Search for the cell housing the specified text and yield its (X, Y) center coordinate. 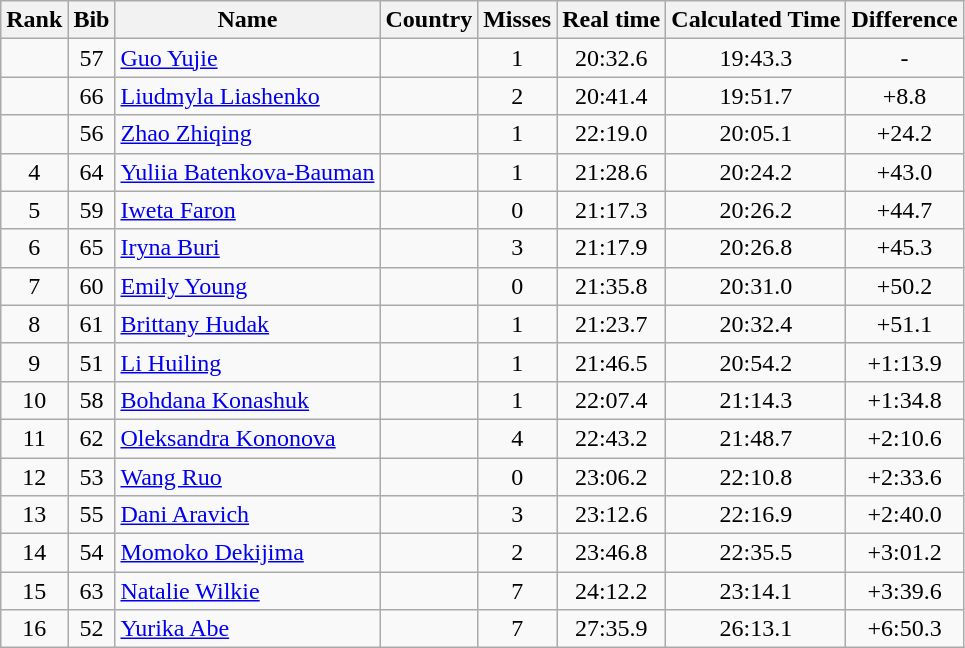
22:43.2 (612, 438)
23:12.6 (612, 515)
52 (92, 629)
+44.7 (904, 210)
Yurika Abe (248, 629)
51 (92, 362)
+3:01.2 (904, 553)
+51.1 (904, 324)
6 (34, 248)
62 (92, 438)
Emily Young (248, 286)
8 (34, 324)
Guo Yujie (248, 58)
21:14.3 (756, 400)
22:19.0 (612, 134)
22:16.9 (756, 515)
21:28.6 (612, 172)
61 (92, 324)
Bib (92, 20)
20:54.2 (756, 362)
57 (92, 58)
Oleksandra Kononova (248, 438)
Name (248, 20)
Liudmyla Liashenko (248, 96)
+1:34.8 (904, 400)
Wang Ruo (248, 477)
20:26.2 (756, 210)
21:48.7 (756, 438)
21:46.5 (612, 362)
+2:33.6 (904, 477)
Calculated Time (756, 20)
24:12.2 (612, 591)
21:23.7 (612, 324)
54 (92, 553)
22:07.4 (612, 400)
+6:50.3 (904, 629)
53 (92, 477)
21:35.8 (612, 286)
Yuliia Batenkova-Bauman (248, 172)
19:43.3 (756, 58)
Iryna Buri (248, 248)
19:51.7 (756, 96)
15 (34, 591)
65 (92, 248)
+2:40.0 (904, 515)
11 (34, 438)
22:35.5 (756, 553)
+24.2 (904, 134)
Momoko Dekijima (248, 553)
23:46.8 (612, 553)
20:32.4 (756, 324)
Difference (904, 20)
+1:13.9 (904, 362)
Iweta Faron (248, 210)
9 (34, 362)
56 (92, 134)
13 (34, 515)
Rank (34, 20)
Bohdana Konashuk (248, 400)
20:32.6 (612, 58)
Dani Aravich (248, 515)
14 (34, 553)
Real time (612, 20)
20:31.0 (756, 286)
20:24.2 (756, 172)
- (904, 58)
Brittany Hudak (248, 324)
22:10.8 (756, 477)
+3:39.6 (904, 591)
Natalie Wilkie (248, 591)
63 (92, 591)
27:35.9 (612, 629)
21:17.3 (612, 210)
21:17.9 (612, 248)
20:26.8 (756, 248)
60 (92, 286)
20:05.1 (756, 134)
+43.0 (904, 172)
64 (92, 172)
20:41.4 (612, 96)
58 (92, 400)
59 (92, 210)
10 (34, 400)
Country (429, 20)
55 (92, 515)
+8.8 (904, 96)
+45.3 (904, 248)
+50.2 (904, 286)
5 (34, 210)
Misses (518, 20)
12 (34, 477)
Li Huiling (248, 362)
26:13.1 (756, 629)
23:06.2 (612, 477)
23:14.1 (756, 591)
Zhao Zhiqing (248, 134)
66 (92, 96)
16 (34, 629)
+2:10.6 (904, 438)
